Capture the cell that displays the provided text and extract its [X, Y] central coordinate. 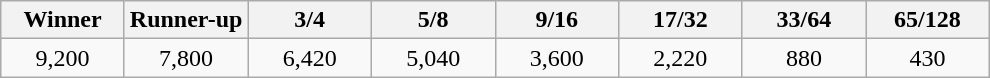
2,220 [681, 58]
9/16 [557, 20]
17/32 [681, 20]
430 [928, 58]
3/4 [310, 20]
Runner-up [186, 20]
5,040 [433, 58]
Winner [63, 20]
6,420 [310, 58]
9,200 [63, 58]
7,800 [186, 58]
33/64 [804, 20]
5/8 [433, 20]
65/128 [928, 20]
3,600 [557, 58]
880 [804, 58]
